Extract the [X, Y] coordinate from the center of the cell holding the provided text.  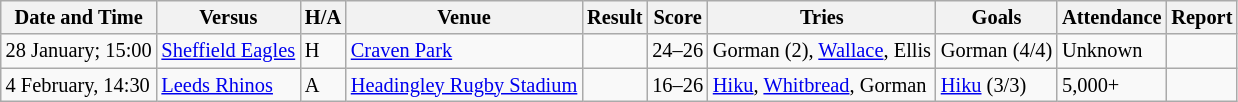
Gorman (4/4) [996, 51]
Result [614, 17]
H [323, 51]
Date and Time [79, 17]
Goals [996, 17]
Versus [228, 17]
Gorman (2), Wallace, Ellis [822, 51]
Leeds Rhinos [228, 85]
Report [1202, 17]
4 February, 14:30 [79, 85]
24–26 [678, 51]
Unknown [1112, 51]
Tries [822, 17]
Hiku (3/3) [996, 85]
Score [678, 17]
Craven Park [464, 51]
16–26 [678, 85]
H/A [323, 17]
Attendance [1112, 17]
Headingley Rugby Stadium [464, 85]
28 January; 15:00 [79, 51]
Sheffield Eagles [228, 51]
5,000+ [1112, 85]
Venue [464, 17]
Hiku, Whitbread, Gorman [822, 85]
A [323, 85]
